Pinpoint the cell where the given text exists, returning its (x, y) midpoint coordinate. 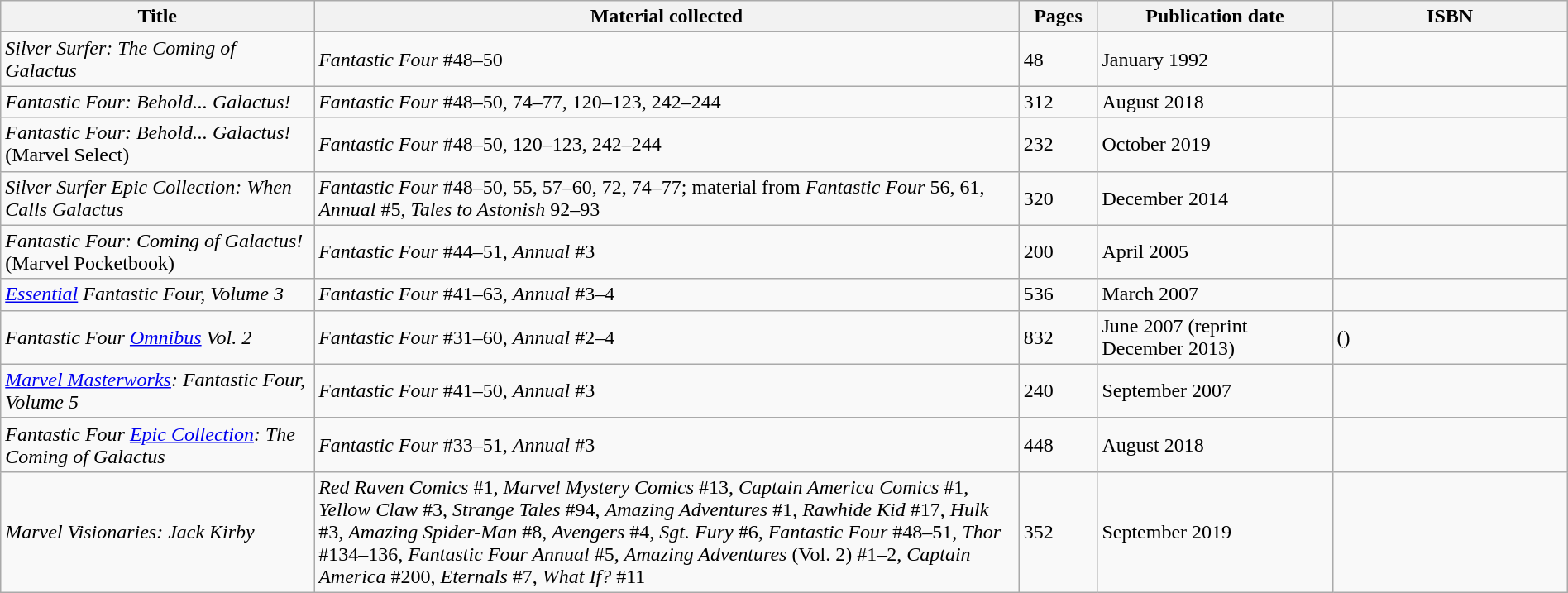
ISBN (1450, 17)
Title (157, 17)
Fantastic Four #48–50, 120–123, 242–244 (667, 144)
Fantastic Four Omnibus Vol. 2 (157, 337)
352 (1059, 532)
Fantastic Four #33–51, Annual #3 (667, 445)
Fantastic Four Epic Collection: The Coming of Galactus (157, 445)
Fantastic Four #48–50, 55, 57–60, 72, 74–77; material from Fantastic Four 56, 61, Annual #5, Tales to Astonish 92–93 (667, 198)
200 (1059, 251)
448 (1059, 445)
Fantastic Four #48–50, 74–77, 120–123, 242–244 (667, 102)
Marvel Visionaries: Jack Kirby (157, 532)
312 (1059, 102)
48 (1059, 60)
March 2007 (1215, 294)
Fantastic Four #31–60, Annual #2–4 (667, 337)
232 (1059, 144)
Silver Surfer: The Coming of Galactus (157, 60)
536 (1059, 294)
April 2005 (1215, 251)
Marvel Masterworks: Fantastic Four, Volume 5 (157, 390)
October 2019 (1215, 144)
Fantastic Four: Coming of Galactus! (Marvel Pocketbook) (157, 251)
Fantastic Four #44–51, Annual #3 (667, 251)
Fantastic Four: Behold... Galactus! (Marvel Select) (157, 144)
320 (1059, 198)
() (1450, 337)
Fantastic Four: Behold... Galactus! (157, 102)
Pages (1059, 17)
December 2014 (1215, 198)
Material collected (667, 17)
January 1992 (1215, 60)
Fantastic Four #41–50, Annual #3 (667, 390)
Silver Surfer Epic Collection: When Calls Galactus (157, 198)
June 2007 (reprint December 2013) (1215, 337)
September 2019 (1215, 532)
Fantastic Four #48–50 (667, 60)
Publication date (1215, 17)
832 (1059, 337)
September 2007 (1215, 390)
Essential Fantastic Four, Volume 3 (157, 294)
Fantastic Four #41–63, Annual #3–4 (667, 294)
240 (1059, 390)
